Return the (X, Y) coordinate for the center point of the cell that contains the specified text.  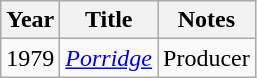
Title (109, 20)
Producer (207, 58)
Year (30, 20)
1979 (30, 58)
Porridge (109, 58)
Notes (207, 20)
